Return [X, Y] of the center of cell containing provided text 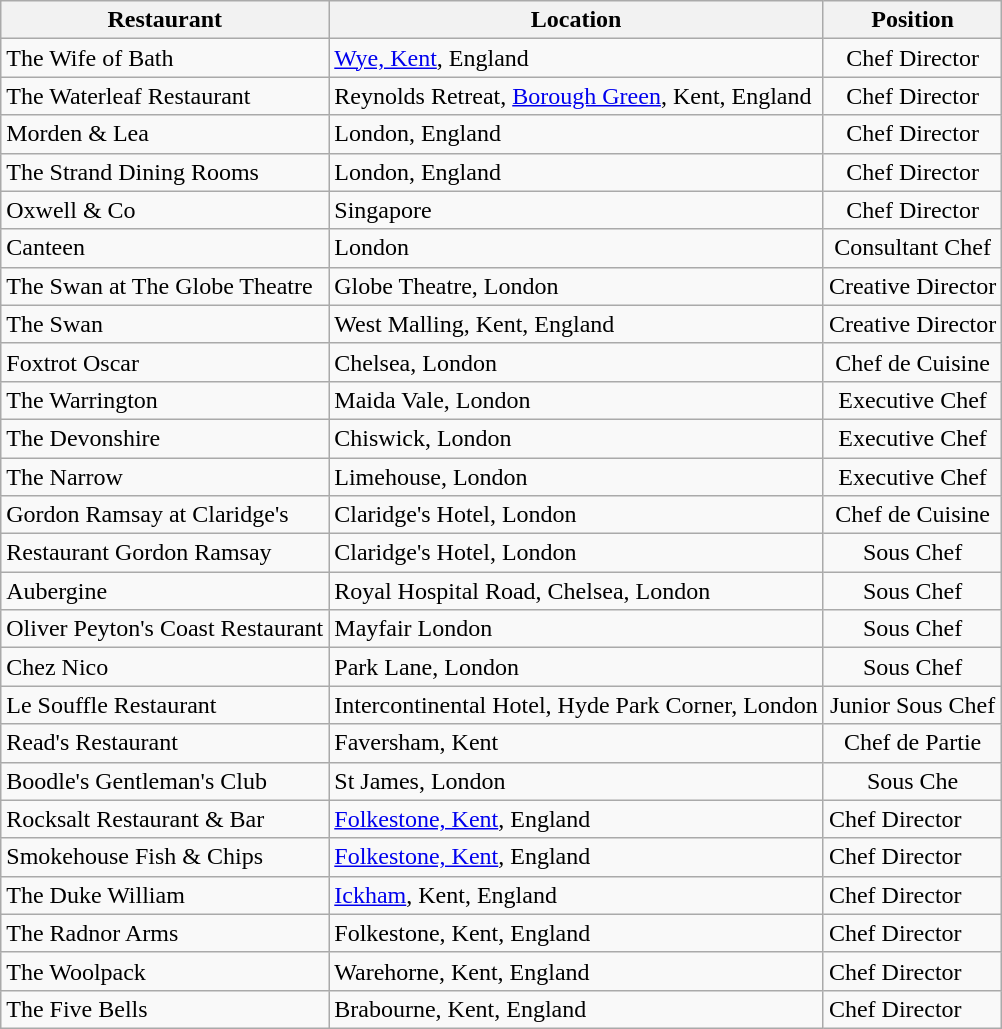
Faversham, Kent [576, 743]
Globe Theatre, London [576, 286]
Read's Restaurant [165, 743]
Chef de Partie [912, 743]
Position [912, 20]
The Wife of Bath [165, 58]
Singapore [576, 210]
Reynolds Retreat, Borough Green, Kent, England [576, 96]
Morden & Lea [165, 134]
Restaurant [165, 20]
Boodle's Gentleman's Club [165, 781]
West Malling, Kent, England [576, 324]
Location [576, 20]
The Waterleaf Restaurant [165, 96]
Oliver Peyton's Coast Restaurant [165, 629]
Smokehouse Fish & Chips [165, 857]
Restaurant Gordon Ramsay [165, 553]
Canteen [165, 248]
Royal Hospital Road, Chelsea, London [576, 591]
The Swan [165, 324]
The Narrow [165, 477]
The Warrington [165, 400]
The Radnor Arms [165, 933]
Junior Sous Chef [912, 705]
Warehorne, Kent, England [576, 971]
Mayfair London [576, 629]
St James, London [576, 781]
Wye, Kent, England [576, 58]
Rocksalt Restaurant & Bar [165, 819]
London [576, 248]
Ickham, Kent, England [576, 895]
Park Lane, London [576, 667]
Chelsea, London [576, 362]
Limehouse, London [576, 477]
Le Souffle Restaurant [165, 705]
The Strand Dining Rooms [165, 172]
The Woolpack [165, 971]
The Swan at The Globe Theatre [165, 286]
Maida Vale, London [576, 400]
Consultant Chef [912, 248]
The Five Bells [165, 1009]
Oxwell & Co [165, 210]
Brabourne, Kent, England [576, 1009]
Chiswick, London [576, 438]
Chez Nico [165, 667]
Sous Che [912, 781]
The Devonshire [165, 438]
The Duke William [165, 895]
Gordon Ramsay at Claridge's [165, 515]
Aubergine [165, 591]
Intercontinental Hotel, Hyde Park Corner, London [576, 705]
Foxtrot Oscar [165, 362]
